Extract the [x, y] coordinate from the center of the cell holding the provided text.  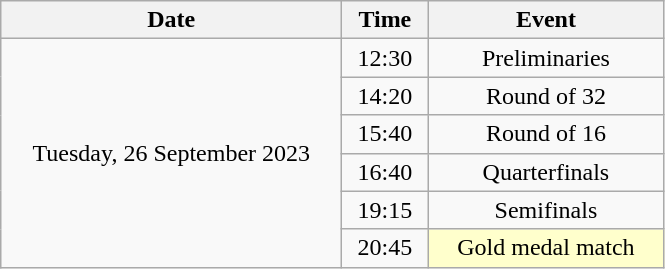
15:40 [385, 134]
12:30 [385, 58]
Tuesday, 26 September 2023 [172, 153]
Semifinals [546, 210]
Date [172, 20]
14:20 [385, 96]
16:40 [385, 172]
Round of 16 [546, 134]
19:15 [385, 210]
Gold medal match [546, 248]
20:45 [385, 248]
Event [546, 20]
Quarterfinals [546, 172]
Round of 32 [546, 96]
Preliminaries [546, 58]
Time [385, 20]
